From the cell containing the given text, extract its center point as [X, Y] coordinate. 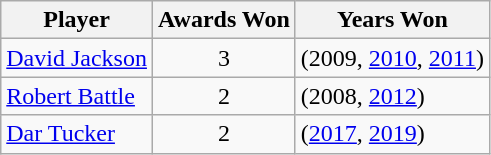
Dar Tucker [77, 134]
Years Won [392, 20]
(2009, 2010, 2011) [392, 58]
3 [224, 58]
(2017, 2019) [392, 134]
Awards Won [224, 20]
Player [77, 20]
Robert Battle [77, 96]
(2008, 2012) [392, 96]
David Jackson [77, 58]
